Find where the given text appears and provide that cell's center as (x, y) coordinate. 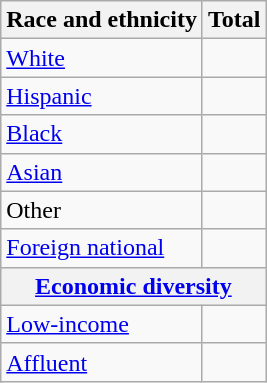
Other (102, 210)
Race and ethnicity (102, 20)
Hispanic (102, 96)
Foreign national (102, 248)
Black (102, 134)
Low-income (102, 324)
Affluent (102, 362)
Total (234, 20)
Asian (102, 172)
Economic diversity (134, 286)
White (102, 58)
